Identify which cell holds the provided text, then report its [x, y] central coordinate. 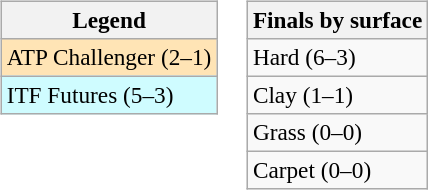
ITF Futures (5–3) [108, 95]
Hard (6–3) [337, 57]
ATP Challenger (2–1) [108, 57]
Grass (0–0) [337, 133]
Carpet (0–0) [337, 171]
Finals by surface [337, 20]
Legend [108, 20]
Clay (1–1) [337, 95]
